Provide the [X, Y] coordinate of the cell's center where the given text is located.  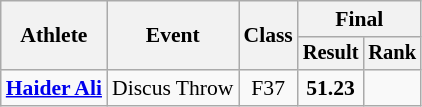
Athlete [54, 36]
Discus Throw [172, 88]
Haider Ali [54, 88]
Rank [392, 54]
Class [268, 36]
Event [172, 36]
Result [331, 54]
F37 [268, 88]
51.23 [331, 88]
Final [360, 19]
